Search for the cell housing the specified text and yield its (x, y) center coordinate. 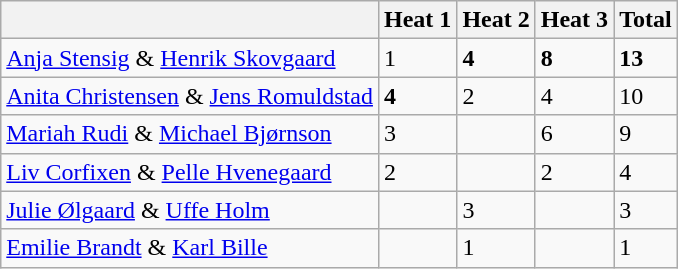
Mariah Rudi & Michael Bjørnson (190, 134)
9 (646, 134)
Emilie Brandt & Karl Bille (190, 248)
13 (646, 58)
Anita Christensen & Jens Romuldstad (190, 96)
Heat 2 (496, 20)
Total (646, 20)
Heat 1 (417, 20)
Heat 3 (574, 20)
8 (574, 58)
Anja Stensig & Henrik Skovgaard (190, 58)
Julie Ølgaard & Uffe Holm (190, 210)
10 (646, 96)
Liv Corfixen & Pelle Hvenegaard (190, 172)
6 (574, 134)
